Pinpoint the cell where the given text exists, returning its [X, Y] midpoint coordinate. 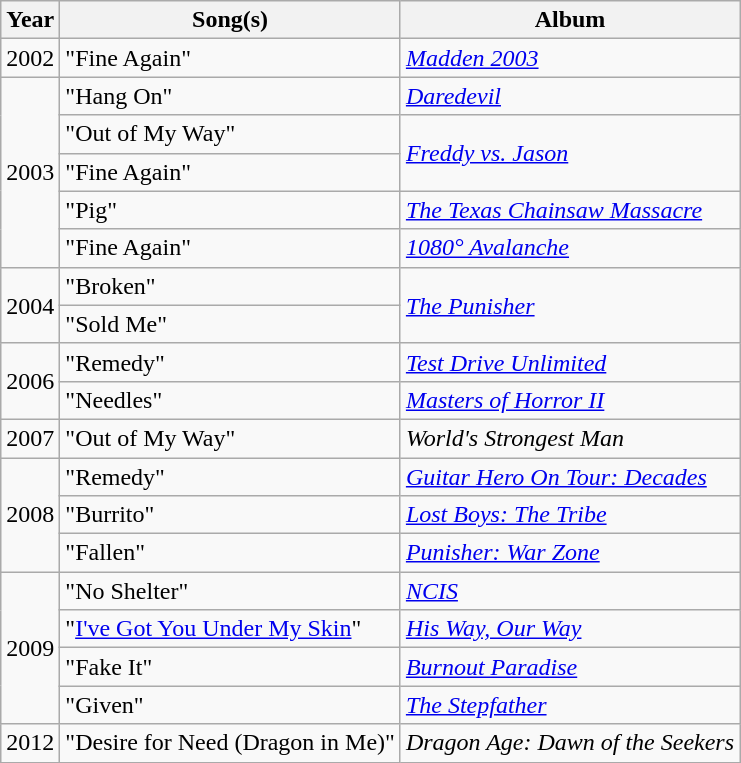
Guitar Hero On Tour: Decades [570, 477]
His Way, Our Way [570, 629]
"Burrito" [230, 515]
"Sold Me" [230, 324]
1080° Avalanche [570, 248]
The Stepfather [570, 705]
"Hang On" [230, 96]
The Punisher [570, 305]
Album [570, 20]
"Desire for Need (Dragon in Me)" [230, 743]
Dragon Age: Dawn of the Seekers [570, 743]
"I've Got You Under My Skin" [230, 629]
Lost Boys: The Tribe [570, 515]
"No Shelter" [230, 591]
2009 [30, 648]
Year [30, 20]
2012 [30, 743]
"Fallen" [230, 553]
Daredevil [570, 96]
2008 [30, 515]
"Broken" [230, 286]
"Given" [230, 705]
Burnout Paradise [570, 667]
2004 [30, 305]
Test Drive Unlimited [570, 362]
2002 [30, 58]
"Pig" [230, 210]
Masters of Horror II [570, 400]
The Texas Chainsaw Massacre [570, 210]
Punisher: War Zone [570, 553]
2007 [30, 438]
Song(s) [230, 20]
2006 [30, 381]
NCIS [570, 591]
"Needles" [230, 400]
World's Strongest Man [570, 438]
Madden 2003 [570, 58]
"Fake It" [230, 667]
Freddy vs. Jason [570, 153]
2003 [30, 172]
